Return (x, y) of the center of cell containing provided text 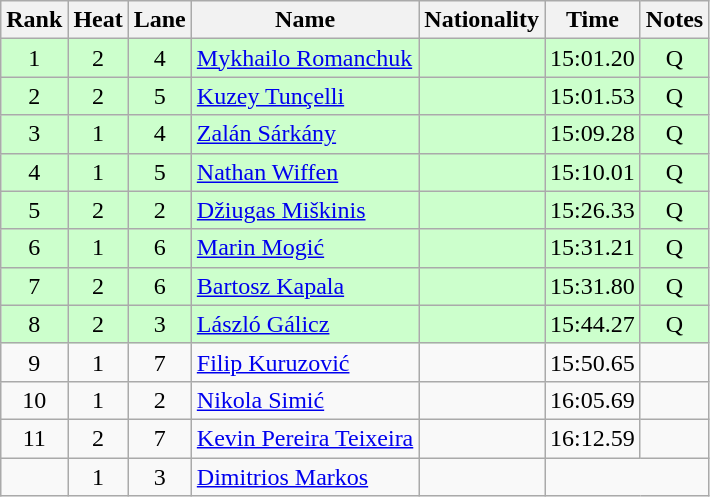
Name (305, 20)
Nathan Wiffen (305, 172)
11 (34, 438)
Mykhailo Romanchuk (305, 58)
Rank (34, 20)
Bartosz Kapala (305, 286)
16:05.69 (593, 400)
10 (34, 400)
Notes (674, 20)
Filip Kuruzović (305, 362)
8 (34, 324)
Džiugas Miškinis (305, 210)
Nikola Simić (305, 400)
15:01.53 (593, 96)
Dimitrios Markos (305, 477)
9 (34, 362)
15:01.20 (593, 58)
15:26.33 (593, 210)
Kuzey Tunçelli (305, 96)
Lane (160, 20)
15:31.80 (593, 286)
15:31.21 (593, 248)
László Gálicz (305, 324)
15:50.65 (593, 362)
Heat (98, 20)
Zalán Sárkány (305, 134)
Nationality (482, 20)
15:10.01 (593, 172)
Kevin Pereira Teixeira (305, 438)
15:44.27 (593, 324)
15:09.28 (593, 134)
16:12.59 (593, 438)
Time (593, 20)
Marin Mogić (305, 248)
